Extract the [x, y] coordinate from the center of the cell holding the provided text.  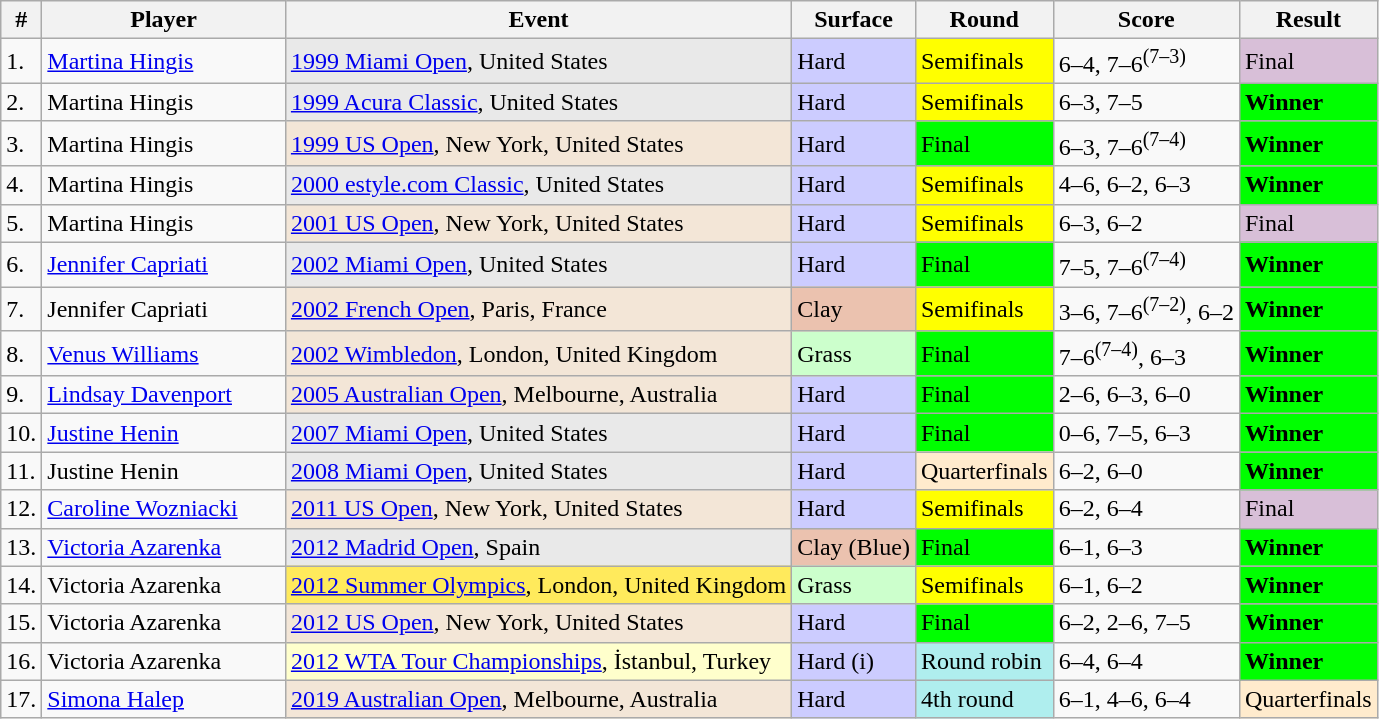
4–6, 6–2, 6–3 [1146, 185]
6–2, 2–6, 7–5 [1146, 623]
4. [22, 185]
Lindsay Davenport [164, 395]
17. [22, 699]
Simona Halep [164, 699]
6–4, 7–6(7–3) [1146, 62]
5. [22, 223]
Clay [854, 310]
Event [538, 20]
6–1, 6–3 [1146, 547]
15. [22, 623]
7–5, 7–6(7–4) [1146, 264]
2011 US Open, New York, United States [538, 509]
6–1, 4–6, 6–4 [1146, 699]
Round robin [984, 661]
1999 US Open, New York, United States [538, 144]
Score [1146, 20]
11. [22, 471]
6–2, 6–0 [1146, 471]
Round [984, 20]
2008 Miami Open, United States [538, 471]
0–6, 7–5, 6–3 [1146, 433]
2012 WTA Tour Championships, İstanbul, Turkey [538, 661]
3. [22, 144]
1999 Miami Open, United States [538, 62]
7–6(7–4), 6–3 [1146, 354]
2. [22, 102]
6–3, 7–5 [1146, 102]
1999 Acura Classic, United States [538, 102]
2002 Miami Open, United States [538, 264]
2000 estyle.com Classic, United States [538, 185]
8. [22, 354]
6–1, 6–2 [1146, 585]
6–2, 6–4 [1146, 509]
13. [22, 547]
2005 Australian Open, Melbourne, Australia [538, 395]
1. [22, 62]
2002 Wimbledon, London, United Kingdom [538, 354]
Clay (Blue) [854, 547]
2012 US Open, New York, United States [538, 623]
3–6, 7–6(7–2), 6–2 [1146, 310]
2019 Australian Open, Melbourne, Australia [538, 699]
12. [22, 509]
Surface [854, 20]
6–3, 7–6(7–4) [1146, 144]
# [22, 20]
16. [22, 661]
6–4, 6–4 [1146, 661]
Player [164, 20]
2012 Madrid Open, Spain [538, 547]
14. [22, 585]
2001 US Open, New York, United States [538, 223]
Result [1308, 20]
2002 French Open, Paris, France [538, 310]
6. [22, 264]
10. [22, 433]
6–3, 6–2 [1146, 223]
Caroline Wozniacki [164, 509]
Hard (i) [854, 661]
9. [22, 395]
7. [22, 310]
2012 Summer Olympics, London, United Kingdom [538, 585]
2007 Miami Open, United States [538, 433]
2–6, 6–3, 6–0 [1146, 395]
4th round [984, 699]
Venus Williams [164, 354]
